Locate the cell with the specified text and output its [x, y] center coordinate. 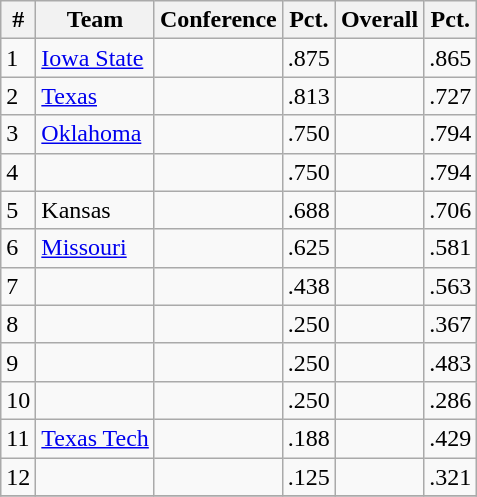
.188 [308, 438]
5 [18, 210]
.321 [450, 477]
11 [18, 438]
3 [18, 134]
Team [96, 20]
.286 [450, 400]
Overall [379, 20]
4 [18, 172]
Texas Tech [96, 438]
Missouri [96, 248]
.688 [308, 210]
12 [18, 477]
7 [18, 286]
2 [18, 96]
.581 [450, 248]
Oklahoma [96, 134]
.727 [450, 96]
Kansas [96, 210]
8 [18, 324]
Iowa State [96, 58]
.875 [308, 58]
# [18, 20]
.706 [450, 210]
1 [18, 58]
10 [18, 400]
.483 [450, 362]
.429 [450, 438]
9 [18, 362]
.367 [450, 324]
.813 [308, 96]
.125 [308, 477]
Conference [218, 20]
6 [18, 248]
.865 [450, 58]
.438 [308, 286]
Texas [96, 96]
.563 [450, 286]
.625 [308, 248]
